Detect which cell encompasses the target text, then output its [x, y] center coordinate. 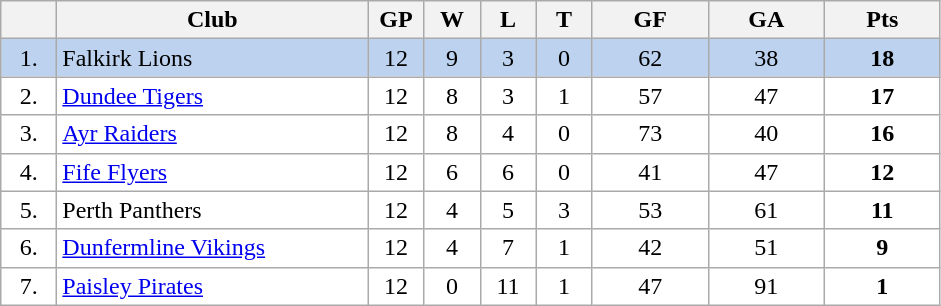
L [508, 20]
Paisley Pirates [212, 286]
61 [766, 210]
7. [29, 286]
Perth Panthers [212, 210]
57 [650, 96]
2. [29, 96]
16 [882, 134]
T [564, 20]
5 [508, 210]
38 [766, 58]
Fife Flyers [212, 172]
Ayr Raiders [212, 134]
91 [766, 286]
3. [29, 134]
GP [396, 20]
GF [650, 20]
5. [29, 210]
Dunfermline Vikings [212, 248]
17 [882, 96]
W [452, 20]
53 [650, 210]
51 [766, 248]
1. [29, 58]
42 [650, 248]
4. [29, 172]
41 [650, 172]
7 [508, 248]
GA [766, 20]
62 [650, 58]
Club [212, 20]
Pts [882, 20]
Dundee Tigers [212, 96]
Falkirk Lions [212, 58]
73 [650, 134]
18 [882, 58]
40 [766, 134]
6. [29, 248]
